Pinpoint the cell where the given text exists, returning its (x, y) midpoint coordinate. 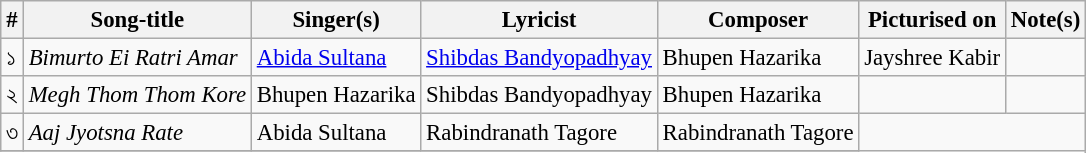
Picturised on (932, 20)
Jayshree Kabir (932, 58)
২ (12, 95)
Song-title (137, 20)
Aaj Jyotsna Rate (137, 133)
Lyricist (539, 20)
Bimurto Ei Ratri Amar (137, 58)
Singer(s) (336, 20)
Composer (758, 20)
Note(s) (1045, 20)
Megh Thom Thom Kore (137, 95)
# (12, 20)
১ (12, 58)
৩ (12, 133)
